Identify which cell holds the provided text, then report its [X, Y] central coordinate. 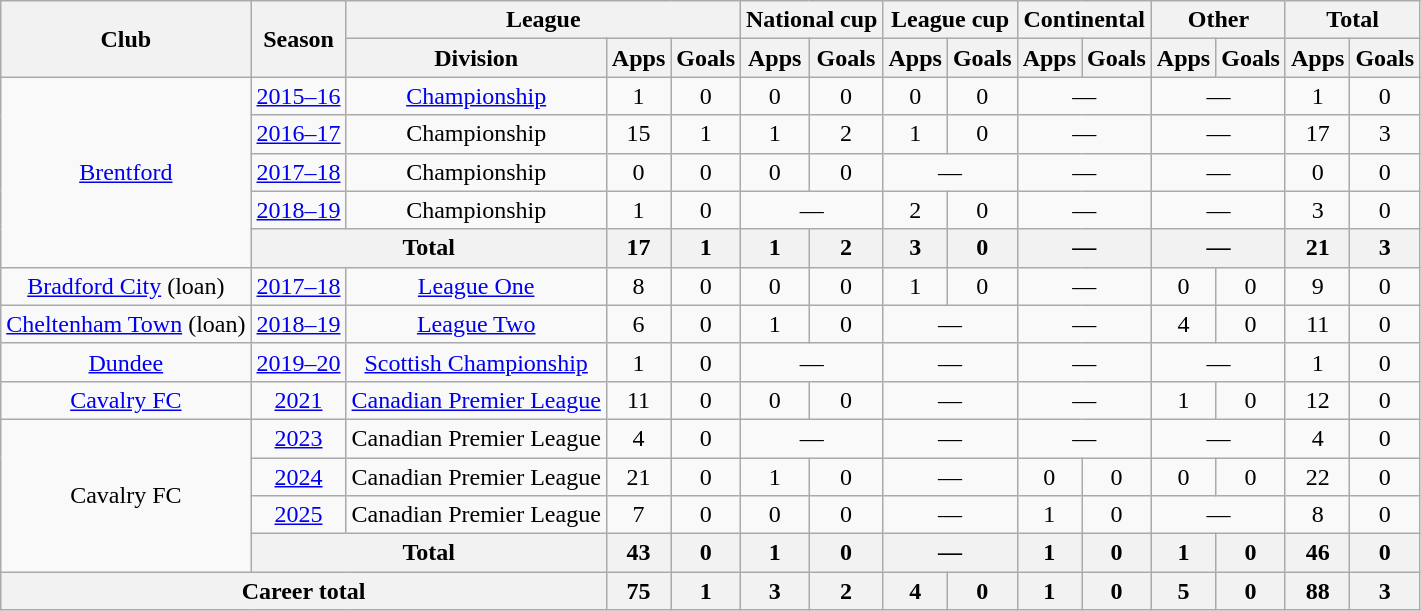
2019–20 [298, 362]
League One [476, 286]
46 [1317, 553]
Brentford [126, 172]
Club [126, 39]
2025 [298, 515]
88 [1317, 591]
2023 [298, 438]
Continental [1084, 20]
9 [1317, 286]
League Two [476, 324]
22 [1317, 477]
75 [638, 591]
Career total [304, 591]
National cup [812, 20]
5 [1183, 591]
League [543, 20]
43 [638, 553]
Season [298, 39]
Other [1218, 20]
15 [638, 134]
Cheltenham Town (loan) [126, 324]
Division [476, 58]
Dundee [126, 362]
12 [1317, 400]
6 [638, 324]
2015–16 [298, 96]
7 [638, 515]
Bradford City (loan) [126, 286]
League cup [950, 20]
2021 [298, 400]
2016–17 [298, 134]
Scottish Championship [476, 362]
2024 [298, 477]
